Provide the (X, Y) coordinate of the cell's center where the given text is located.  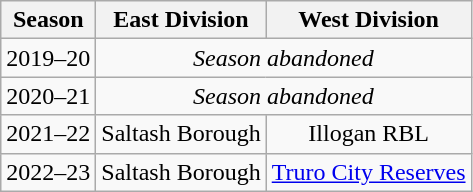
2022–23 (48, 172)
Truro City Reserves (368, 172)
2019–20 (48, 58)
East Division (181, 20)
2021–22 (48, 134)
Illogan RBL (368, 134)
Season (48, 20)
2020–21 (48, 96)
West Division (368, 20)
